Locate the cell with the specified text and output its [x, y] center coordinate. 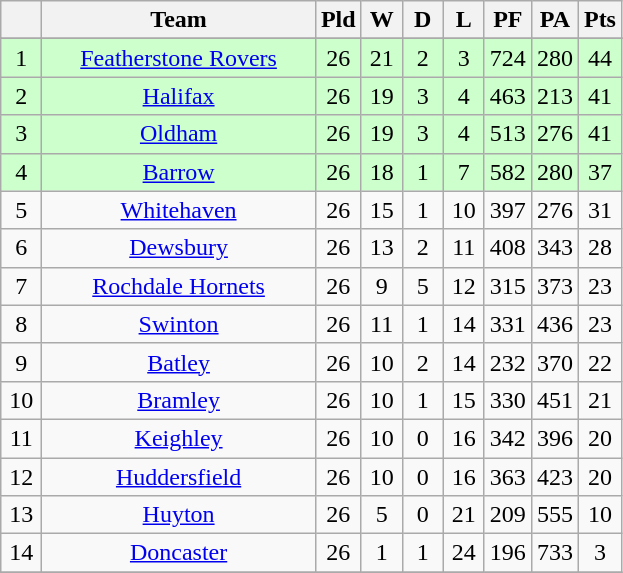
342 [508, 438]
463 [508, 96]
396 [554, 438]
582 [508, 172]
Keighley [179, 438]
363 [508, 477]
Featherstone Rovers [179, 58]
370 [554, 362]
Halifax [179, 96]
28 [600, 248]
PA [554, 20]
Bramley [179, 400]
22 [600, 362]
513 [508, 134]
L [464, 20]
423 [554, 477]
Oldham [179, 134]
Batley [179, 362]
724 [508, 58]
196 [508, 553]
436 [554, 324]
555 [554, 515]
PF [508, 20]
37 [600, 172]
18 [382, 172]
373 [554, 286]
31 [600, 210]
24 [464, 553]
397 [508, 210]
Swinton [179, 324]
Barrow [179, 172]
Doncaster [179, 553]
Huyton [179, 515]
Team [179, 20]
W [382, 20]
451 [554, 400]
8 [22, 324]
331 [508, 324]
44 [600, 58]
Pts [600, 20]
6 [22, 248]
Huddersfield [179, 477]
213 [554, 96]
Whitehaven [179, 210]
343 [554, 248]
330 [508, 400]
Pld [338, 20]
315 [508, 286]
733 [554, 553]
Dewsbury [179, 248]
Rochdale Hornets [179, 286]
D [422, 20]
232 [508, 362]
209 [508, 515]
408 [508, 248]
